Locate the cell with the specified text and output its (X, Y) center coordinate. 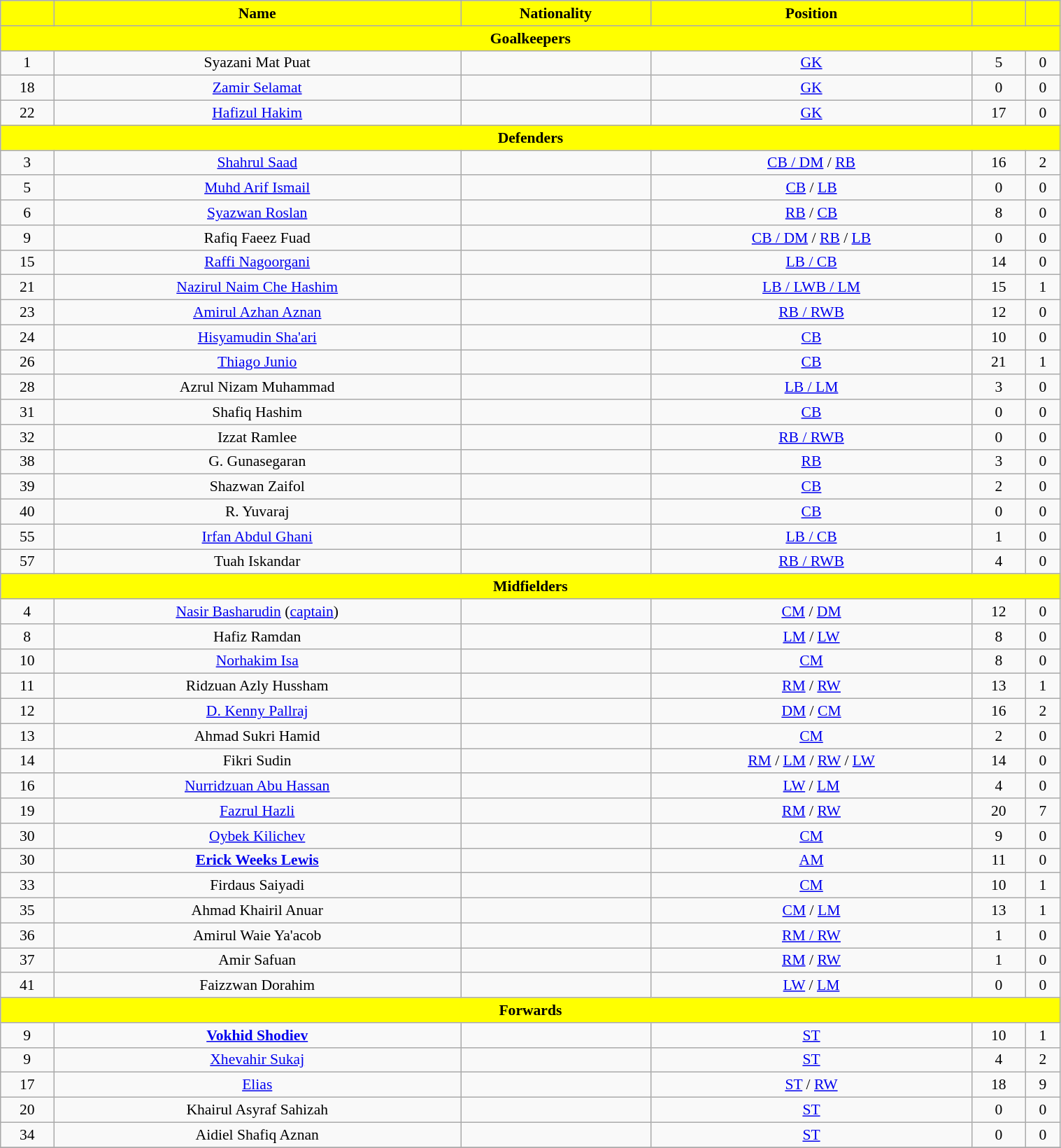
34 (27, 1135)
LB / LWB / LM (811, 288)
6 (27, 213)
Shahrul Saad (257, 163)
23 (27, 313)
Syazani Mat Puat (257, 63)
32 (27, 437)
Forwards (530, 1010)
19 (27, 811)
22 (27, 113)
55 (27, 537)
Fikri Sudin (257, 761)
7 (1043, 811)
35 (27, 911)
RM / LM / RW / LW (811, 761)
Name (257, 13)
Faizzwan Dorahim (257, 986)
Amirul Azhan Aznan (257, 313)
57 (27, 562)
Goalkeepers (530, 38)
Aidiel Shafiq Aznan (257, 1135)
Vokhid Shodiev (257, 1035)
26 (27, 362)
36 (27, 935)
Amir Safuan (257, 961)
Amirul Waie Ya'acob (257, 935)
G. Gunasegaran (257, 462)
38 (27, 462)
Nazirul Naim Che Hashim (257, 288)
Ahmad Khairil Anuar (257, 911)
40 (27, 512)
Ridzuan Azly Hussham (257, 686)
Fazrul Hazli (257, 811)
RB / CB (811, 213)
41 (27, 986)
Elias (257, 1085)
Position (811, 13)
Hisyamudin Sha'ari (257, 337)
Xhevahir Sukaj (257, 1060)
RB (811, 462)
Hafizul Hakim (257, 113)
Azrul Nizam Muhammad (257, 388)
Oybek Kilichev (257, 836)
31 (27, 412)
CM / DM (811, 611)
Syazwan Roslan (257, 213)
Nurridzuan Abu Hassan (257, 786)
Muhd Arif Ismail (257, 188)
Khairul Asyraf Sahizah (257, 1110)
AM (811, 860)
LB / LM (811, 388)
DM / CM (811, 711)
Midfielders (530, 587)
CB / DM / RB (811, 163)
Ahmad Sukri Hamid (257, 736)
Norhakim Isa (257, 661)
33 (27, 886)
LM / LW (811, 637)
28 (27, 388)
Rafiq Faeez Fuad (257, 238)
Irfan Abdul Ghani (257, 537)
CB / LB (811, 188)
24 (27, 337)
Zamir Selamat (257, 88)
Thiago Junio (257, 362)
Hafiz Ramdan (257, 637)
Defenders (530, 138)
CM / LM (811, 911)
Shafiq Hashim (257, 412)
Raffi Nagoorgani (257, 262)
D. Kenny Pallraj (257, 711)
Nasir Basharudin (captain) (257, 611)
R. Yuvaraj (257, 512)
37 (27, 961)
Erick Weeks Lewis (257, 860)
39 (27, 487)
Tuah Iskandar (257, 562)
Shazwan Zaifol (257, 487)
Firdaus Saiyadi (257, 886)
ST / RW (811, 1085)
Nationality (556, 13)
Izzat Ramlee (257, 437)
CB / DM / RB / LB (811, 238)
